Return [X, Y] of the center of cell containing provided text 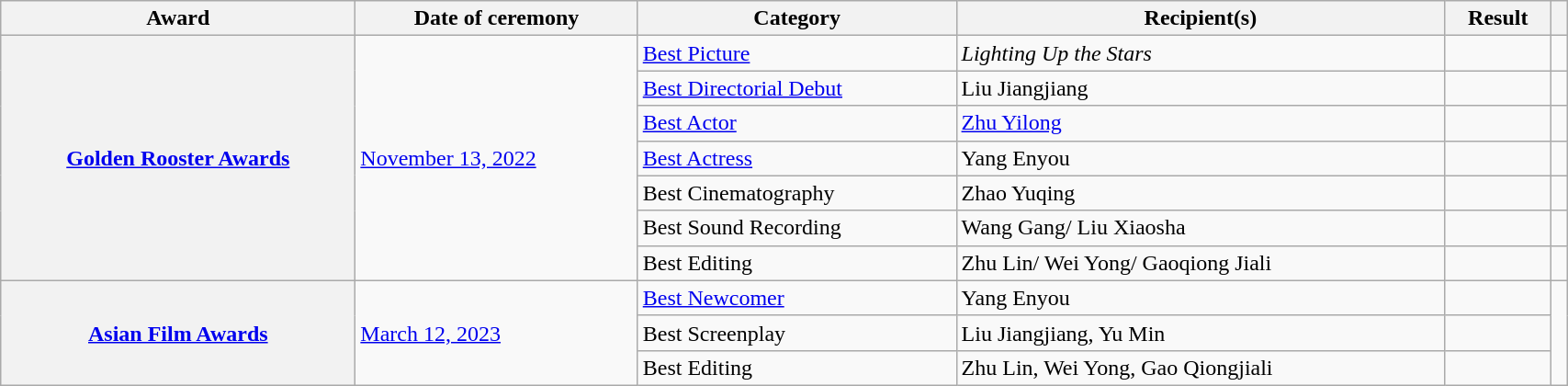
Recipient(s) [1201, 18]
March 12, 2023 [496, 333]
Result [1498, 18]
Best Cinematography [797, 193]
Best Picture [797, 53]
Golden Rooster Awards [178, 158]
Lighting Up the Stars [1201, 53]
Zhu Yilong [1201, 123]
Best Directorial Debut [797, 88]
Category [797, 18]
Best Actor [797, 123]
Zhu Lin, Wei Yong, Gao Qiongjiali [1201, 368]
Best Actress [797, 158]
Best Screenplay [797, 333]
Award [178, 18]
Best Newcomer [797, 298]
Liu Jiangjiang, Yu Min [1201, 333]
Best Sound Recording [797, 228]
Zhu Lin/ Wei Yong/ Gaoqiong Jiali [1201, 263]
Asian Film Awards [178, 333]
Zhao Yuqing [1201, 193]
Wang Gang/ Liu Xiaosha [1201, 228]
November 13, 2022 [496, 158]
Date of ceremony [496, 18]
Liu Jiangjiang [1201, 88]
